Return the (x, y) coordinate for the center point of the cell that contains the specified text.  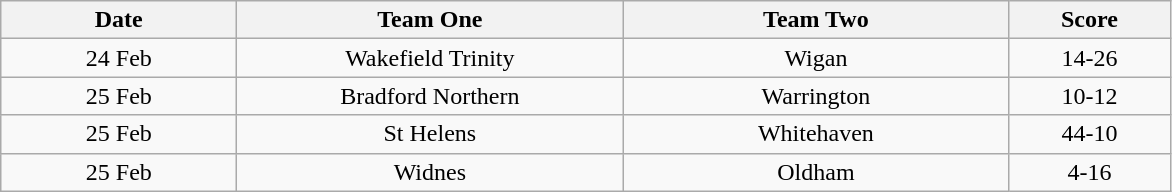
Widnes (430, 172)
St Helens (430, 134)
4-16 (1090, 172)
Bradford Northern (430, 96)
14-26 (1090, 58)
24 Feb (119, 58)
Whitehaven (816, 134)
Team One (430, 20)
Wigan (816, 58)
44-10 (1090, 134)
Date (119, 20)
Wakefield Trinity (430, 58)
10-12 (1090, 96)
Oldham (816, 172)
Warrington (816, 96)
Team Two (816, 20)
Score (1090, 20)
